Output the [X, Y] coordinate of the center of the cell containing the given text.  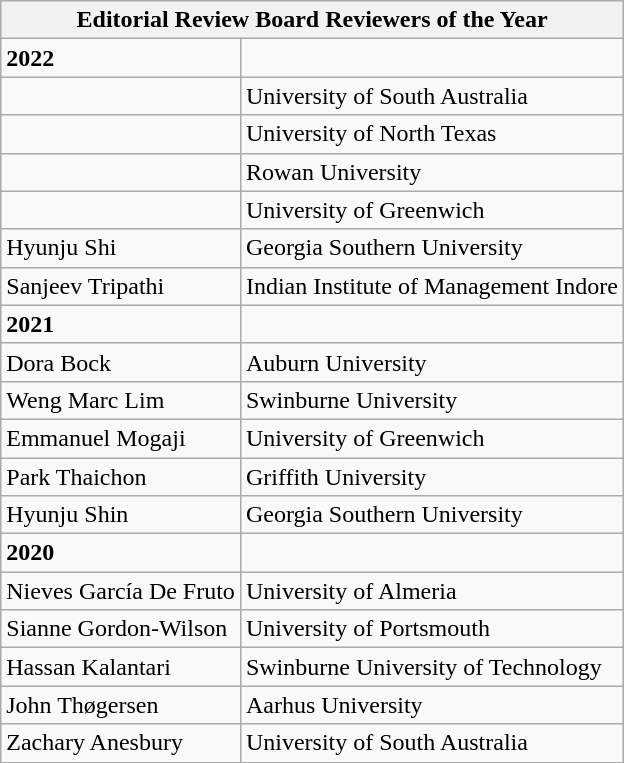
Rowan University [432, 172]
Hassan Kalantari [121, 667]
University of Portsmouth [432, 629]
Nieves García De Fruto [121, 591]
Swinburne University of Technology [432, 667]
Griffith University [432, 477]
Swinburne University [432, 400]
Hyunju Shin [121, 515]
2021 [121, 324]
Sanjeev Tripathi [121, 286]
Hyunju Shi [121, 248]
John Thøgersen [121, 705]
2022 [121, 58]
University of Almeria [432, 591]
University of North Texas [432, 134]
Indian Institute of Management Indore [432, 286]
Auburn University [432, 362]
Zachary Anesbury [121, 743]
2020 [121, 553]
Editorial Review Board Reviewers of the Year [312, 20]
Park Thaichon [121, 477]
Weng Marc Lim [121, 400]
Aarhus University [432, 705]
Emmanuel Mogaji [121, 438]
Sianne Gordon-Wilson [121, 629]
Dora Bock [121, 362]
